From the cell containing the given text, extract its center point as [X, Y] coordinate. 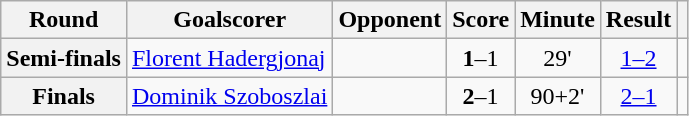
Minute [558, 20]
1–1 [481, 58]
Result [638, 20]
Round [64, 20]
90+2' [558, 96]
Opponent [390, 20]
Semi-finals [64, 58]
Dominik Szoboszlai [229, 96]
Florent Hadergjonaj [229, 58]
29' [558, 58]
Finals [64, 96]
Score [481, 20]
Goalscorer [229, 20]
1–2 [638, 58]
